Provide the [X, Y] coordinate of the cell's center where the given text is located.  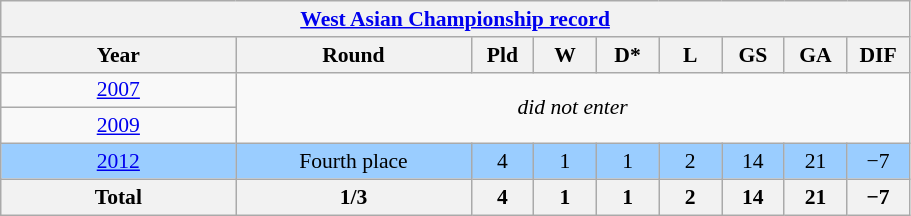
Total [118, 197]
2007 [118, 90]
1/3 [354, 197]
Pld [502, 55]
GA [816, 55]
West Asian Championship record [456, 19]
DIF [878, 55]
Fourth place [354, 162]
L [690, 55]
did not enter [573, 108]
Round [354, 55]
D* [628, 55]
W [566, 55]
2012 [118, 162]
2009 [118, 126]
Year [118, 55]
GS [754, 55]
